Determine the [x, y] coordinate at the center of the cell enclosing the given text.  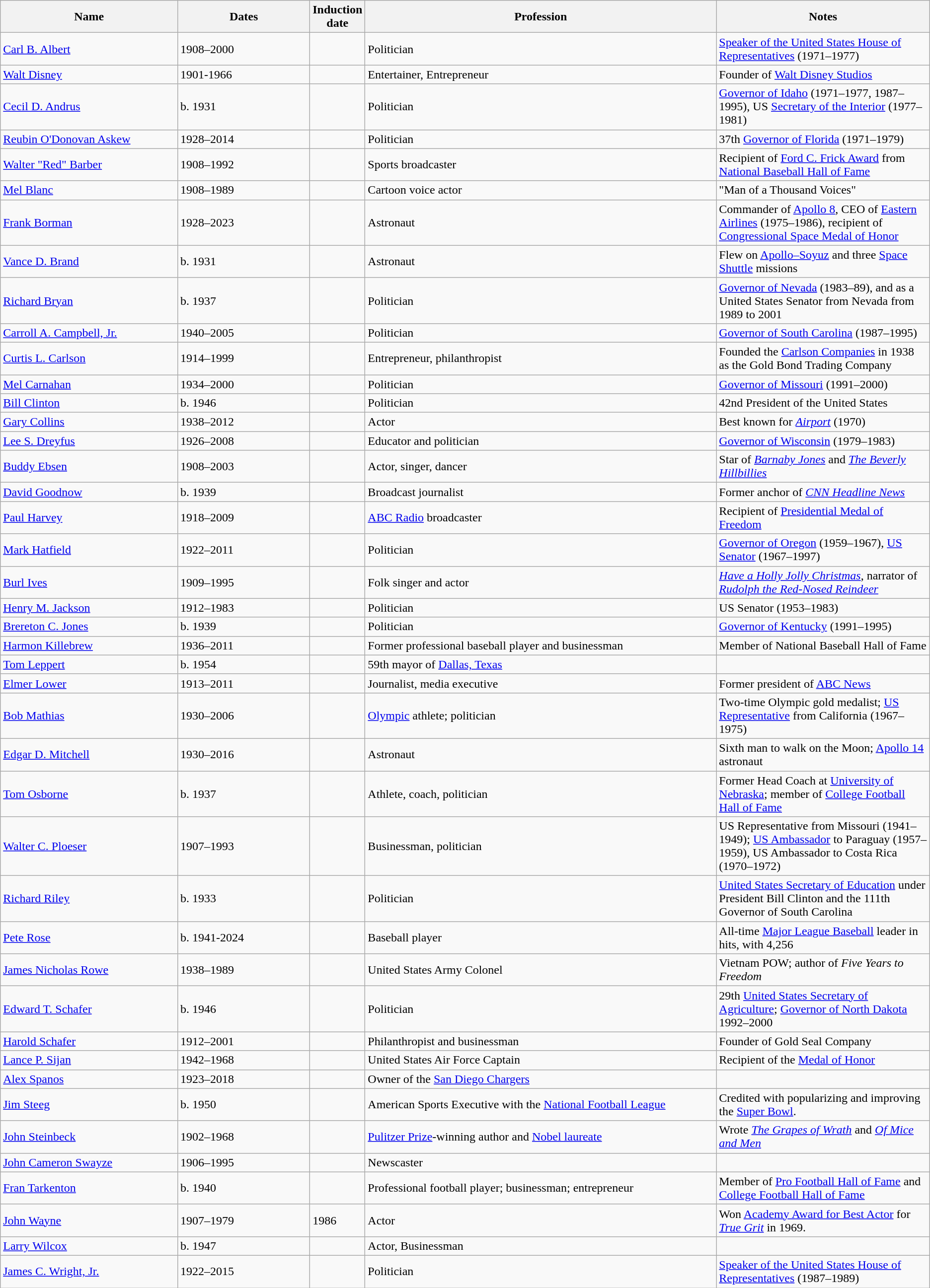
Bob Mathias [89, 716]
Former anchor of CNN Headline News [823, 492]
29th United States Secretary of Agriculture; Governor of North Dakota 1992–2000 [823, 1009]
Actor, Businessman [541, 1246]
Founder of Gold Seal Company [823, 1041]
Tom Leppert [89, 664]
1908–1989 [243, 190]
Sixth man to walk on the Moon; Apollo 14 astronaut [823, 755]
Folk singer and actor [541, 582]
Harold Schafer [89, 1041]
Mel Blanc [89, 190]
Jim Steeg [89, 1104]
1938–1989 [243, 970]
Lee S. Dreyfus [89, 441]
Gary Collins [89, 422]
Pulitzer Prize-winning author and Nobel laureate [541, 1137]
Harmon Killebrew [89, 645]
Former president of ABC News [823, 683]
John Cameron Swayze [89, 1162]
Bill Clinton [89, 403]
1926–2008 [243, 441]
Vietnam POW; author of Five Years to Freedom [823, 970]
Fran Tarkenton [89, 1188]
Governor of South Carolina (1987–1995) [823, 333]
1940–2005 [243, 333]
Actor, singer, dancer [541, 467]
ABC Radio broadcaster [541, 517]
Richard Bryan [89, 300]
Carl B. Albert [89, 49]
All-time Major League Baseball leader in hits, with 4,256 [823, 937]
Educator and politician [541, 441]
Governor of Kentucky (1991–1995) [823, 627]
1986 [338, 1220]
Edgar D. Mitchell [89, 755]
b. 1947 [243, 1246]
United States Secretary of Education under President Bill Clinton and the 111th Governor of South Carolina [823, 899]
Walt Disney [89, 74]
Lance P. Sijan [89, 1060]
Have a Holly Jolly Christmas, narrator of Rudolph the Red-Nosed Reindeer [823, 582]
Brereton C. Jones [89, 627]
Governor of Missouri (1991–2000) [823, 384]
James C. Wright, Jr. [89, 1271]
Olympic athlete; politician [541, 716]
David Goodnow [89, 492]
Commander of Apollo 8, CEO of Eastern Airlines (1975–1986), recipient of Congressional Space Medal of Honor [823, 222]
1908–2000 [243, 49]
1918–2009 [243, 517]
Governor of Wisconsin (1979–1983) [823, 441]
Paul Harvey [89, 517]
1908–2003 [243, 467]
Speaker of the United States House of Representatives (1987–1989) [823, 1271]
Broadcast journalist [541, 492]
US Representative from Missouri (1941–1949); US Ambassador to Paraguay (1957–1959), US Ambassador to Costa Rica (1970–1972) [823, 846]
Buddy Ebsen [89, 467]
Mark Hatfield [89, 550]
Frank Borman [89, 222]
Entertainer, Entrepreneur [541, 74]
1938–2012 [243, 422]
1906–1995 [243, 1162]
Recipient of the Medal of Honor [823, 1060]
Pete Rose [89, 937]
Won Academy Award for Best Actor for True Grit in 1969. [823, 1220]
US Senator (1953–1983) [823, 608]
1928–2023 [243, 222]
Cecil D. Andrus [89, 107]
b. 1933 [243, 899]
Burl Ives [89, 582]
Elmer Lower [89, 683]
1934–2000 [243, 384]
Baseball player [541, 937]
United States Army Colonel [541, 970]
Notes [823, 17]
"Man of a Thousand Voices" [823, 190]
59th mayor of Dallas, Texas [541, 664]
James Nicholas Rowe [89, 970]
Journalist, media executive [541, 683]
1902–1968 [243, 1137]
1922–2011 [243, 550]
United States Air Force Captain [541, 1060]
Edward T. Schafer [89, 1009]
Tom Osborne [89, 793]
1907–1979 [243, 1220]
Profession [541, 17]
Governor of Oregon (1959–1967), US Senator (1967–1997) [823, 550]
Richard Riley [89, 899]
Philanthropist and businessman [541, 1041]
1923–2018 [243, 1079]
Credited with popularizing and improving the Super Bowl. [823, 1104]
1909–1995 [243, 582]
1922–2015 [243, 1271]
Former professional baseball player and businessman [541, 645]
1930–2016 [243, 755]
Henry M. Jackson [89, 608]
Walter "Red" Barber [89, 165]
Recipient of Ford C. Frick Award from National Baseball Hall of Fame [823, 165]
Founder of Walt Disney Studios [823, 74]
1942–1968 [243, 1060]
b. 1940 [243, 1188]
Vance D. Brand [89, 261]
Alex Spanos [89, 1079]
1912–2001 [243, 1041]
1914–1999 [243, 358]
Curtis L. Carlson [89, 358]
Athlete, coach, politician [541, 793]
1901-1966 [243, 74]
John Wayne [89, 1220]
1936–2011 [243, 645]
42nd President of the United States [823, 403]
b. 1941-2024 [243, 937]
1908–1992 [243, 165]
Walter C. Ploeser [89, 846]
Carroll A. Campbell, Jr. [89, 333]
American Sports Executive with the National Football League [541, 1104]
Flew on Apollo–Soyuz and three Space Shuttle missions [823, 261]
Member of Pro Football Hall of Fame and College Football Hall of Fame [823, 1188]
Speaker of the United States House of Representatives (1971–1977) [823, 49]
Professional football player; businessman; entrepreneur [541, 1188]
Sports broadcaster [541, 165]
1913–2011 [243, 683]
Cartoon voice actor [541, 190]
Recipient of Presidential Medal of Freedom [823, 517]
Owner of the San Diego Chargers [541, 1079]
Name [89, 17]
Star of Barnaby Jones and The Beverly Hillbillies [823, 467]
Wrote The Grapes of Wrath and Of Mice and Men [823, 1137]
Member of National Baseball Hall of Fame [823, 645]
Newscaster [541, 1162]
Businessman, politician [541, 846]
Two-time Olympic gold medalist; US Representative from California (1967–1975) [823, 716]
Larry Wilcox [89, 1246]
Reubin O'Donovan Askew [89, 139]
John Steinbeck [89, 1137]
Dates [243, 17]
Entrepreneur, philanthropist [541, 358]
Governor of Idaho (1971–1977, 1987–1995), US Secretary of the Interior (1977–1981) [823, 107]
Former Head Coach at University of Nebraska; member of College Football Hall of Fame [823, 793]
37th Governor of Florida (1971–1979) [823, 139]
1912–1983 [243, 608]
1930–2006 [243, 716]
1907–1993 [243, 846]
Governor of Nevada (1983–89), and as a United States Senator from Nevada from 1989 to 2001 [823, 300]
b. 1950 [243, 1104]
Mel Carnahan [89, 384]
b. 1954 [243, 664]
Founded the Carlson Companies in 1938 as the Gold Bond Trading Company [823, 358]
Best known for Airport (1970) [823, 422]
Induction date [338, 17]
1928–2014 [243, 139]
